Extract the (x, y) coordinate from the center of the cell holding the provided text.  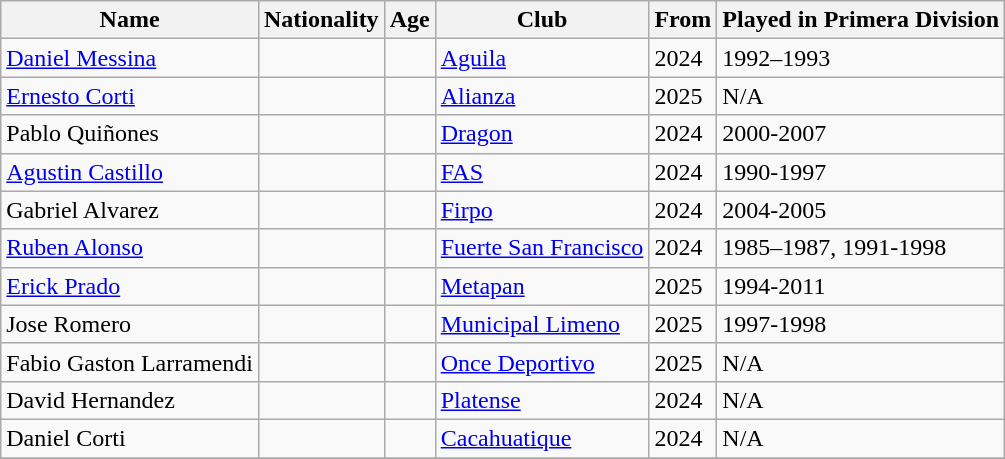
Erick Prado (130, 286)
Metapan (542, 286)
Cacahuatique (542, 438)
1990-1997 (861, 172)
Age (410, 20)
2000-2007 (861, 134)
Played in Primera Division (861, 20)
Name (130, 20)
Daniel Messina (130, 58)
FAS (542, 172)
Pablo Quiñones (130, 134)
Jose Romero (130, 324)
From (683, 20)
Ernesto Corti (130, 96)
Municipal Limeno (542, 324)
Firpo (542, 210)
Gabriel Alvarez (130, 210)
Aguila (542, 58)
1992–1993 (861, 58)
Agustin Castillo (130, 172)
Once Deportivo (542, 362)
Fuerte San Francisco (542, 248)
Club (542, 20)
David Hernandez (130, 400)
Dragon (542, 134)
1985–1987, 1991-1998 (861, 248)
Ruben Alonso (130, 248)
Platense (542, 400)
Fabio Gaston Larramendi (130, 362)
1994-2011 (861, 286)
Nationality (321, 20)
2004-2005 (861, 210)
1997-1998 (861, 324)
Alianza (542, 96)
Daniel Corti (130, 438)
